From the cell containing the given text, extract its center point as [x, y] coordinate. 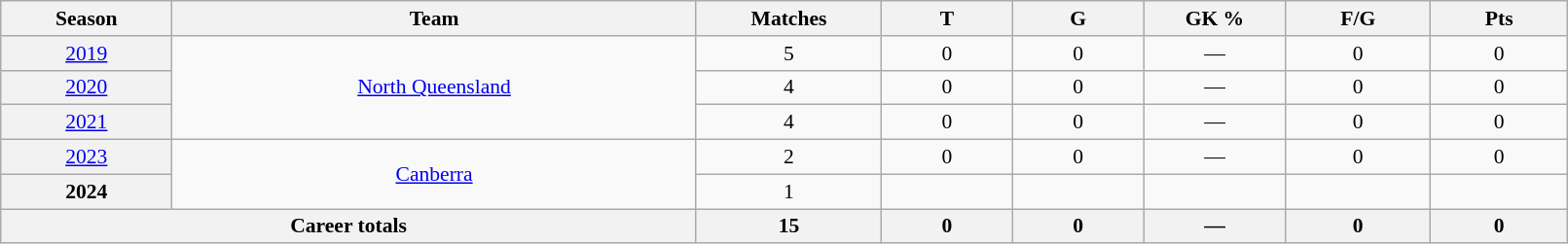
2023 [87, 157]
GK % [1215, 18]
2020 [87, 87]
F/G [1358, 18]
Career totals [348, 227]
Pts [1499, 18]
Team [434, 18]
15 [788, 227]
2021 [87, 122]
2019 [87, 53]
G [1078, 18]
North Queensland [434, 87]
Canberra [434, 175]
Matches [788, 18]
1 [788, 192]
2024 [87, 192]
2 [788, 157]
5 [788, 53]
T [948, 18]
Season [87, 18]
